Output the (X, Y) coordinate of the center of the cell containing the given text.  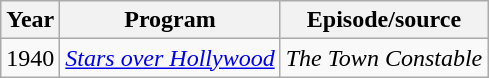
Episode/source (384, 20)
Stars over Hollywood (170, 58)
The Town Constable (384, 58)
Year (30, 20)
1940 (30, 58)
Program (170, 20)
